Determine the (X, Y) coordinate at the center of the cell enclosing the given text.  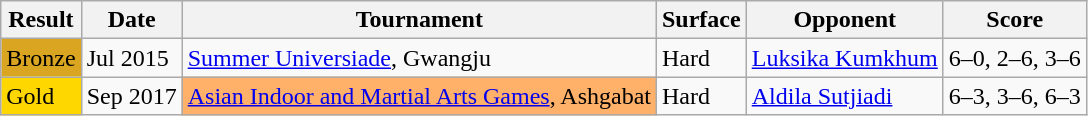
Luksika Kumkhum (844, 58)
Jul 2015 (132, 58)
Summer Universiade, Gwangju (419, 58)
6–3, 3–6, 6–3 (1014, 96)
6–0, 2–6, 3–6 (1014, 58)
Score (1014, 20)
Sep 2017 (132, 96)
Gold (41, 96)
Result (41, 20)
Date (132, 20)
Tournament (419, 20)
Opponent (844, 20)
Asian Indoor and Martial Arts Games, Ashgabat (419, 96)
Bronze (41, 58)
Aldila Sutjiadi (844, 96)
Surface (701, 20)
